Return [X, Y] of the center of cell containing provided text 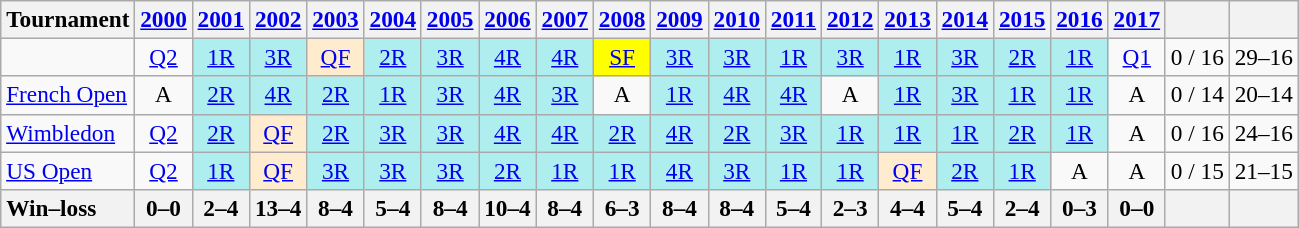
20–14 [1264, 95]
2011 [793, 19]
0 / 15 [1197, 170]
2005 [450, 19]
2002 [278, 19]
2013 [908, 19]
2017 [1136, 19]
29–16 [1264, 57]
US Open [68, 170]
2008 [622, 19]
Win–loss [68, 208]
2006 [508, 19]
0 / 14 [1197, 95]
13–4 [278, 208]
2000 [164, 19]
2001 [220, 19]
4–4 [908, 208]
Tournament [68, 19]
10–4 [508, 208]
2009 [680, 19]
2007 [564, 19]
2004 [392, 19]
24–16 [1264, 133]
SF [622, 57]
2014 [964, 19]
Wimbledon [68, 133]
2010 [736, 19]
2012 [850, 19]
21–15 [1264, 170]
2003 [336, 19]
French Open [68, 95]
0–3 [1080, 208]
6–3 [622, 208]
2–3 [850, 208]
2015 [1022, 19]
Q1 [1136, 57]
2016 [1080, 19]
